Determine the (X, Y) coordinate at the center of the cell enclosing the given text.  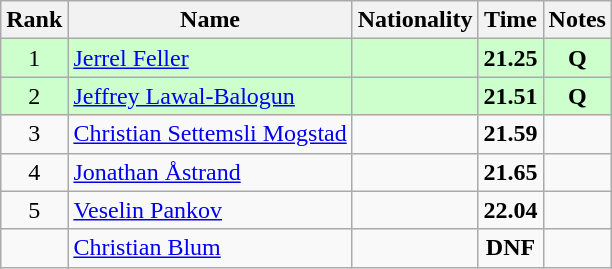
21.25 (510, 58)
Notes (577, 20)
21.65 (510, 172)
Rank (34, 20)
Jeffrey Lawal-Balogun (210, 96)
Christian Blum (210, 248)
Veselin Pankov (210, 210)
3 (34, 134)
DNF (510, 248)
Name (210, 20)
1 (34, 58)
21.59 (510, 134)
5 (34, 210)
21.51 (510, 96)
4 (34, 172)
22.04 (510, 210)
Nationality (415, 20)
2 (34, 96)
Jerrel Feller (210, 58)
Christian Settemsli Mogstad (210, 134)
Time (510, 20)
Jonathan Åstrand (210, 172)
